From the cell containing the given text, extract its center point as [x, y] coordinate. 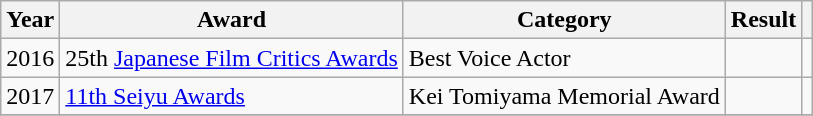
2017 [30, 96]
Result [763, 20]
Category [564, 20]
11th Seiyu Awards [232, 96]
Year [30, 20]
Best Voice Actor [564, 58]
25th Japanese Film Critics Awards [232, 58]
2016 [30, 58]
Award [232, 20]
Kei Tomiyama Memorial Award [564, 96]
